Scan for the cell matching the given text and deliver its (X, Y) coordinate at center. 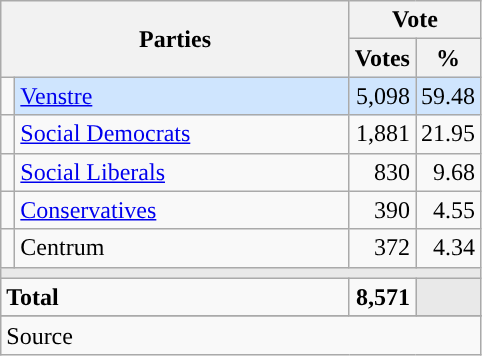
Vote (414, 20)
Venstre (182, 96)
390 (382, 210)
Parties (176, 39)
Source (241, 335)
Conservatives (182, 210)
Social Democrats (182, 134)
1,881 (382, 134)
4.34 (448, 248)
9.68 (448, 172)
% (448, 58)
Total (176, 297)
8,571 (382, 297)
372 (382, 248)
5,098 (382, 96)
21.95 (448, 134)
Social Liberals (182, 172)
830 (382, 172)
Centrum (182, 248)
4.55 (448, 210)
Votes (382, 58)
59.48 (448, 96)
